Detect which cell encompasses the target text, then output its (x, y) center coordinate. 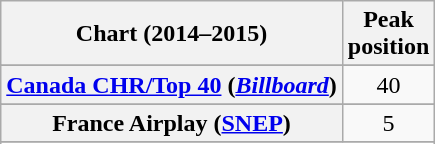
5 (388, 123)
40 (388, 85)
France Airplay (SNEP) (172, 123)
Chart (2014–2015) (172, 34)
Peakposition (388, 34)
Canada CHR/Top 40 (Billboard) (172, 85)
